Output the (x, y) coordinate of the center of the cell containing the given text.  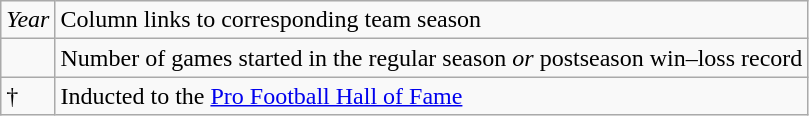
Inducted to the Pro Football Hall of Fame (432, 96)
Year (28, 20)
Column links to corresponding team season (432, 20)
Number of games started in the regular season or postseason win–loss record (432, 58)
† (28, 96)
